Output the [X, Y] coordinate of the center of the cell containing the given text.  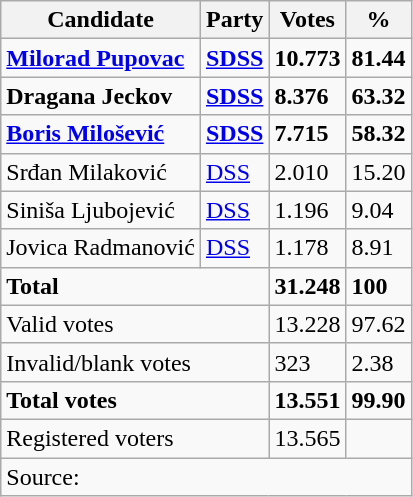
Votes [308, 20]
58.32 [378, 134]
13.228 [308, 324]
99.90 [378, 400]
Siniša Ljubojević [101, 210]
Source: [206, 477]
Registered voters [135, 438]
8.376 [308, 96]
Total votes [135, 400]
1.178 [308, 248]
7.715 [308, 134]
Candidate [101, 20]
13.551 [308, 400]
323 [308, 362]
Total [135, 286]
Invalid/blank votes [135, 362]
81.44 [378, 58]
100 [378, 286]
Boris Milošević [101, 134]
Jovica Radmanović [101, 248]
2.010 [308, 172]
97.62 [378, 324]
10.773 [308, 58]
1.196 [308, 210]
15.20 [378, 172]
63.32 [378, 96]
13.565 [308, 438]
8.91 [378, 248]
Valid votes [135, 324]
Party [234, 20]
2.38 [378, 362]
% [378, 20]
Dragana Jeckov [101, 96]
Milorad Pupovac [101, 58]
Srđan Milaković [101, 172]
9.04 [378, 210]
31.248 [308, 286]
